Capture the cell that displays the provided text and extract its [x, y] central coordinate. 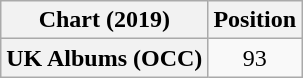
93 [255, 58]
UK Albums (OCC) [104, 58]
Chart (2019) [104, 20]
Position [255, 20]
